Pinpoint the cell where the given text exists, returning its (x, y) midpoint coordinate. 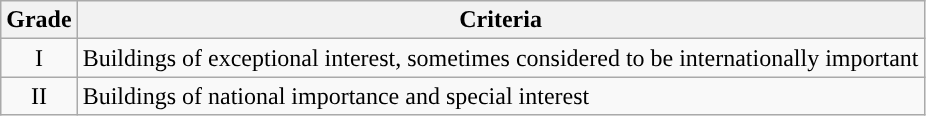
Grade (39, 20)
Buildings of exceptional interest, sometimes considered to be internationally important (500, 58)
II (39, 96)
Buildings of national importance and special interest (500, 96)
Criteria (500, 20)
I (39, 58)
